Determine the [x, y] coordinate at the center of the cell enclosing the given text.  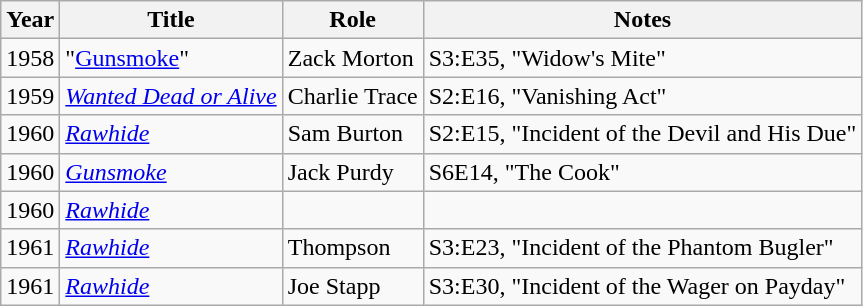
Jack Purdy [352, 172]
Zack Morton [352, 58]
S2:E16, "Vanishing Act" [642, 96]
Year [30, 20]
S2:E15, "Incident of the Devil and His Due" [642, 134]
Charlie Trace [352, 96]
Notes [642, 20]
Role [352, 20]
Gunsmoke [171, 172]
Wanted Dead or Alive [171, 96]
S3:E30, "Incident of the Wager on Payday" [642, 286]
Sam Burton [352, 134]
Thompson [352, 248]
Title [171, 20]
1958 [30, 58]
S6E14, "The Cook" [642, 172]
1959 [30, 96]
S3:E35, "Widow's Mite" [642, 58]
"Gunsmoke" [171, 58]
S3:E23, "Incident of the Phantom Bugler" [642, 248]
Joe Stapp [352, 286]
